Identify which cell holds the provided text, then report its (x, y) central coordinate. 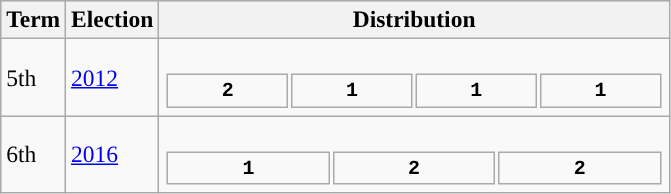
2016 (112, 154)
6th (34, 154)
Election (112, 19)
Term (34, 19)
5th (34, 76)
1 2 2 (414, 154)
Distribution (414, 19)
2012 (112, 76)
2 1 1 1 (414, 76)
